Output the [X, Y] coordinate of the center of the cell containing the given text.  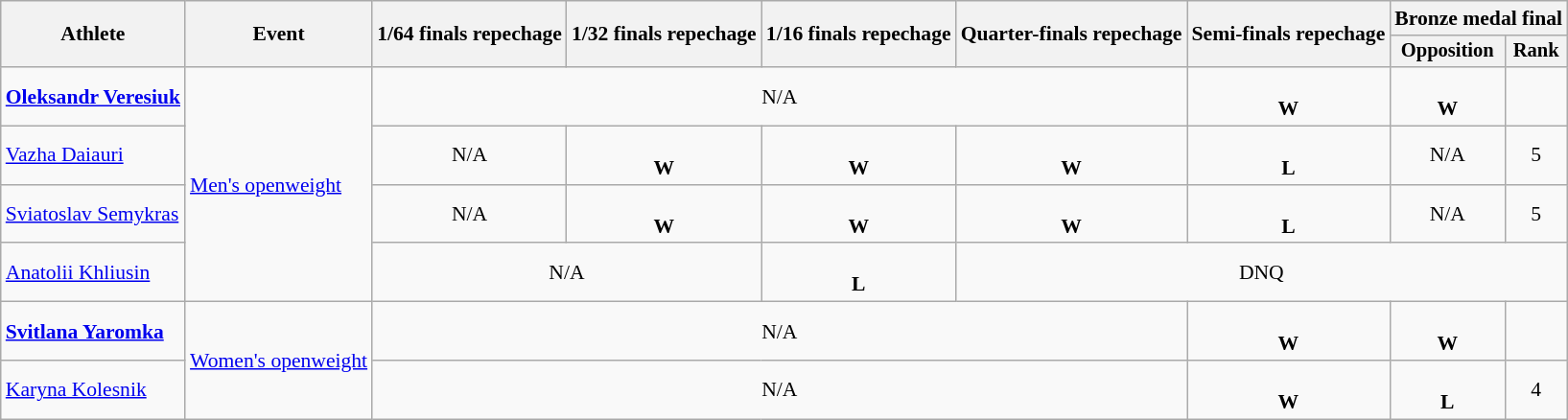
1/16 finals repechage [859, 35]
Opposition [1447, 52]
DNQ [1262, 272]
Women's openweight [278, 361]
4 [1536, 389]
Bronze medal final [1479, 18]
Quarter-finals repechage [1072, 35]
Sviatoslav Semykras [93, 215]
Oleksandr Veresiuk [93, 96]
Vazha Daiauri [93, 155]
Rank [1536, 52]
Event [278, 35]
1/32 finals repechage [664, 35]
Anatolii Khliusin [93, 272]
Athlete [93, 35]
Men's openweight [278, 184]
Svitlana Yaromka [93, 332]
Karyna Kolesnik [93, 389]
1/64 finals repechage [470, 35]
Semi-finals repechage [1289, 35]
